Detect which cell encompasses the target text, then output its [X, Y] center coordinate. 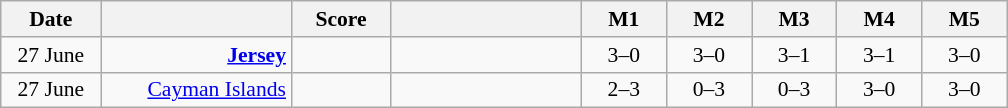
Score [341, 19]
Date [51, 19]
Jersey [196, 55]
2–3 [624, 90]
M2 [708, 19]
M1 [624, 19]
Cayman Islands [196, 90]
M5 [964, 19]
M3 [794, 19]
M4 [880, 19]
